Return the (x, y) coordinate for the center point of the cell that contains the specified text.  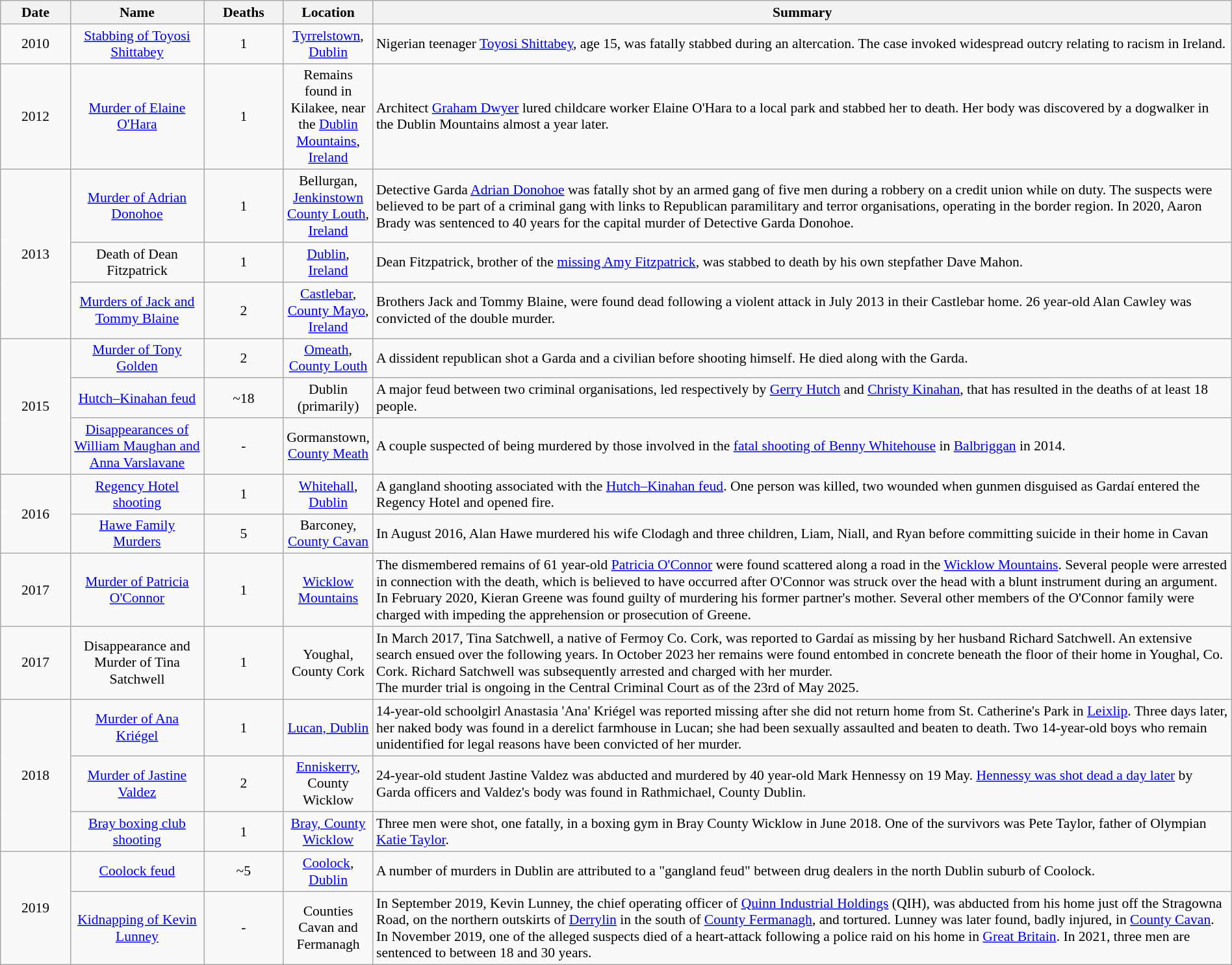
Disappearance and Murder of Tina Satchwell (136, 663)
In August 2016, Alan Hawe murdered his wife Clodagh and three children, Liam, Niall, and Ryan before committing suicide in their home in Cavan (802, 534)
Remains found in Kilakee, near the Dublin Mountains, Ireland (328, 117)
Bray, County Wicklow (328, 832)
Castlebar, County Mayo, Ireland (328, 311)
Lucan, Dublin (328, 728)
Stabbing of Toyosi Shittabey (136, 44)
Summary (802, 12)
Murders of Jack and Tommy Blaine (136, 311)
Wicklow Mountains (328, 590)
A couple suspected of being murdered by those involved in the fatal shooting of Benny Whitehouse in Balbriggan in 2014. (802, 446)
2012 (36, 117)
Counties Cavan and Fermanagh (328, 928)
Hawe Family Murders (136, 534)
Whitehall, Dublin (328, 494)
2010 (36, 44)
Coolock, Dublin (328, 872)
Dean Fitzpatrick, brother of the missing Amy Fitzpatrick, was stabbed to death by his own stepfather Dave Mahon. (802, 263)
2013 (36, 254)
2016 (36, 514)
Deaths (244, 12)
~18 (244, 398)
Hutch–Kinahan feud (136, 398)
A dissident republican shot a Garda and a civilian before shooting himself. He died along with the Garda. (802, 359)
Regency Hotel shooting (136, 494)
Murder of Patricia O'Connor (136, 590)
Dublin, Ireland (328, 263)
2018 (36, 775)
Omeath, County Louth (328, 359)
Death of Dean Fitzpatrick (136, 263)
Murder of Adrian Donohoe (136, 206)
Kidnapping of Kevin Lunney (136, 928)
Tyrrelstown, Dublin (328, 44)
Bray boxing club shooting (136, 832)
A number of murders in Dublin are attributed to a "gangland feud" between drug dealers in the north Dublin suburb of Coolock. (802, 872)
Youghal, County Cork (328, 663)
Enniskerry, County Wicklow (328, 784)
Murder of Ana Kriégel (136, 728)
Murder of Tony Golden (136, 359)
Dublin (primarily) (328, 398)
Date (36, 12)
2015 (36, 407)
2019 (36, 908)
Location (328, 12)
Murder of Jastine Valdez (136, 784)
Coolock feud (136, 872)
Name (136, 12)
Barconey, County Cavan (328, 534)
Disappearances of William Maughan and Anna Varslavane (136, 446)
5 (244, 534)
~5 (244, 872)
Bellurgan, Jenkinstown County Louth, Ireland (328, 206)
Murder of Elaine O'Hara (136, 117)
Gormanstown, County Meath (328, 446)
